Capture the cell that displays the provided text and extract its [X, Y] central coordinate. 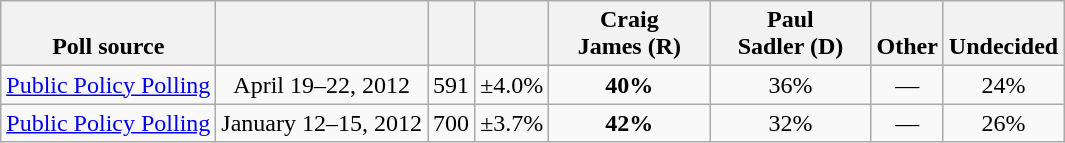
700 [452, 123]
591 [452, 85]
24% [1003, 85]
Undecided [1003, 34]
26% [1003, 123]
42% [630, 123]
32% [790, 123]
Other [907, 34]
PaulSadler (D) [790, 34]
±4.0% [512, 85]
January 12–15, 2012 [322, 123]
±3.7% [512, 123]
Poll source [108, 34]
40% [630, 85]
April 19–22, 2012 [322, 85]
36% [790, 85]
CraigJames (R) [630, 34]
